Provide the (x, y) coordinate of the cell's center where the given text is located.  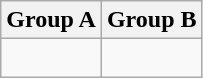
Group A (52, 20)
Group B (152, 20)
